Return the [X, Y] coordinate for the center point of the cell that contains the specified text.  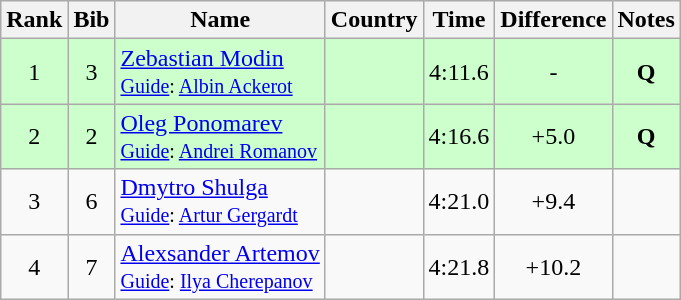
Zebastian ModinGuide: Albin Ackerot [220, 72]
4:16.6 [459, 136]
Notes [646, 20]
6 [92, 202]
Bib [92, 20]
Country [374, 20]
Time [459, 20]
1 [34, 72]
Dmytro ShulgaGuide: Artur Gergardt [220, 202]
Rank [34, 20]
Name [220, 20]
4 [34, 266]
+5.0 [554, 136]
+9.4 [554, 202]
Difference [554, 20]
7 [92, 266]
Alexsander ArtemovGuide: Ilya Cherepanov [220, 266]
4:21.0 [459, 202]
+10.2 [554, 266]
4:11.6 [459, 72]
4:21.8 [459, 266]
- [554, 72]
Oleg PonomarevGuide: Andrei Romanov [220, 136]
